Provide the [x, y] coordinate of the cell's center where the given text is located.  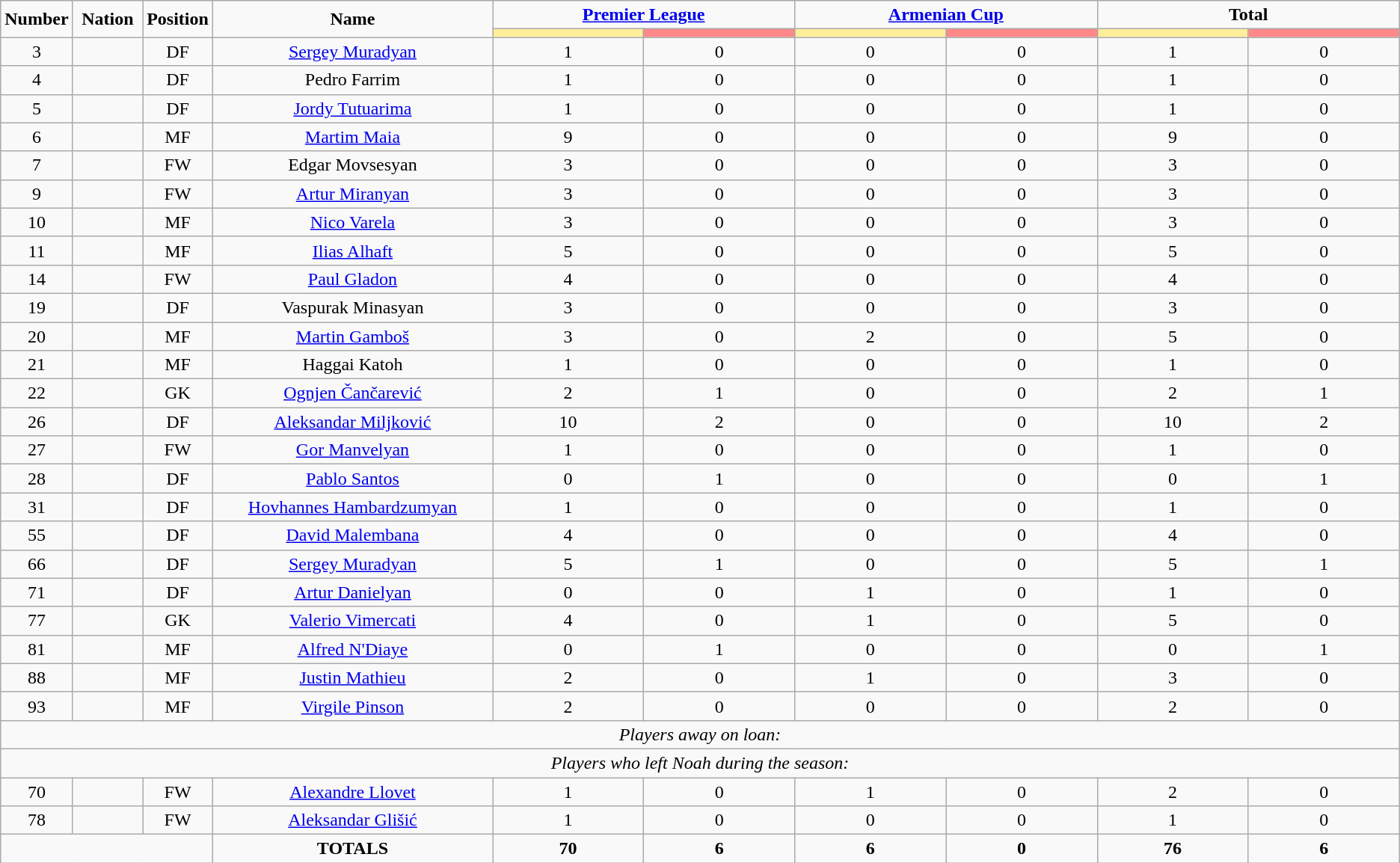
Position [178, 19]
22 [37, 393]
27 [37, 450]
Pedro Farrim [352, 80]
Nico Varela [352, 222]
93 [37, 706]
Paul Gladon [352, 279]
66 [37, 564]
28 [37, 479]
14 [37, 279]
88 [37, 678]
26 [37, 422]
Gor Manvelyan [352, 450]
Ilias Alhaft [352, 251]
Justin Mathieu [352, 678]
Haggai Katoh [352, 365]
Jordy Tutuarima [352, 108]
Aleksandar Miljković [352, 422]
Artur Miranyan [352, 194]
19 [37, 307]
Virgile Pinson [352, 706]
Pablo Santos [352, 479]
Players away on loan: [700, 734]
11 [37, 251]
Armenian Cup [946, 15]
71 [37, 592]
31 [37, 507]
Ognjen Čančarević [352, 393]
Premier League [643, 15]
Artur Danielyan [352, 592]
Hovhannes Hambardzumyan [352, 507]
81 [37, 649]
21 [37, 365]
TOTALS [352, 849]
Aleksandar Glišić [352, 820]
Martin Gamboš [352, 336]
David Malembana [352, 535]
20 [37, 336]
Name [352, 19]
77 [37, 621]
76 [1173, 849]
55 [37, 535]
Alfred N'Diaye [352, 649]
Players who left Noah during the season: [700, 763]
Martim Maia [352, 137]
7 [37, 165]
Valerio Vimercati [352, 621]
Total [1248, 15]
Number [37, 19]
Vaspurak Minasyan [352, 307]
78 [37, 820]
Nation [108, 19]
Alexandre Llovet [352, 792]
Edgar Movsesyan [352, 165]
